Return the [x, y] coordinate for the center point of the cell that contains the specified text.  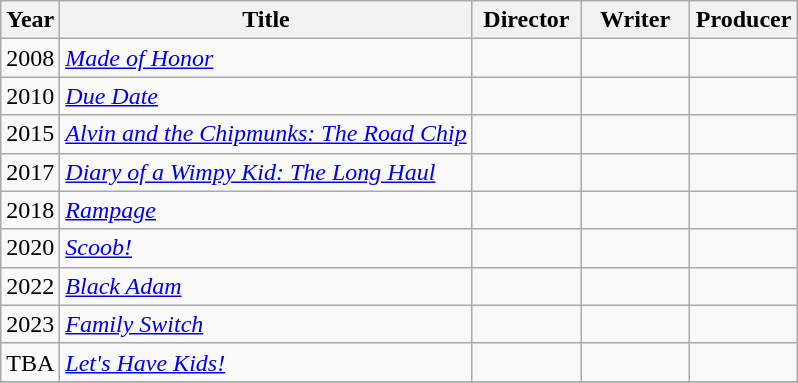
Black Adam [266, 286]
2022 [30, 286]
Diary of a Wimpy Kid: The Long Haul [266, 172]
2023 [30, 324]
2008 [30, 58]
2020 [30, 248]
Let's Have Kids! [266, 362]
Alvin and the Chipmunks: The Road Chip [266, 134]
Family Switch [266, 324]
2015 [30, 134]
2010 [30, 96]
Title [266, 20]
2018 [30, 210]
Producer [744, 20]
Made of Honor [266, 58]
2017 [30, 172]
Year [30, 20]
TBA [30, 362]
Scoob! [266, 248]
Due Date [266, 96]
Rampage [266, 210]
Director [526, 20]
Writer [636, 20]
